Capture the cell that displays the provided text and extract its [x, y] central coordinate. 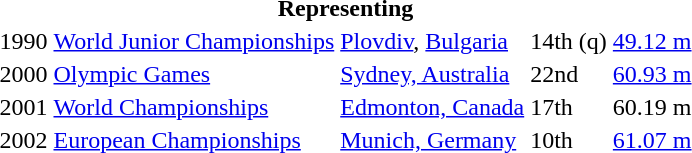
Sydney, Australia [432, 74]
Plovdiv, Bulgaria [432, 41]
22nd [569, 74]
World Championships [194, 107]
Edmonton, Canada [432, 107]
17th [569, 107]
World Junior Championships [194, 41]
Olympic Games [194, 74]
14th (q) [569, 41]
